For the text-containing cell, return its midpoint in (X, Y) coordinate format. 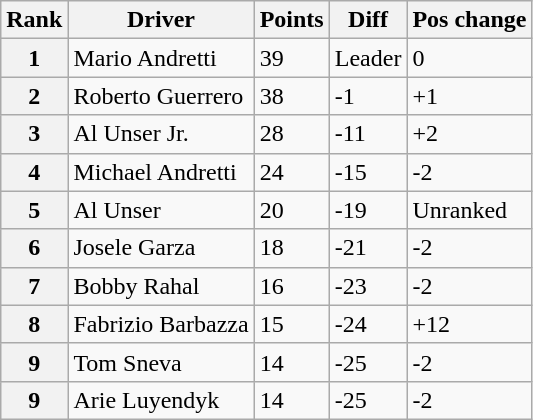
2 (34, 96)
-15 (368, 172)
18 (292, 248)
-23 (368, 286)
+2 (470, 134)
Tom Sneva (161, 362)
20 (292, 210)
Points (292, 20)
Pos change (470, 20)
Fabrizio Barbazza (161, 324)
6 (34, 248)
Al Unser (161, 210)
Josele Garza (161, 248)
-24 (368, 324)
16 (292, 286)
7 (34, 286)
24 (292, 172)
Leader (368, 58)
Mario Andretti (161, 58)
-19 (368, 210)
Michael Andretti (161, 172)
38 (292, 96)
4 (34, 172)
+12 (470, 324)
1 (34, 58)
Rank (34, 20)
0 (470, 58)
+1 (470, 96)
-1 (368, 96)
Bobby Rahal (161, 286)
Unranked (470, 210)
5 (34, 210)
28 (292, 134)
Al Unser Jr. (161, 134)
15 (292, 324)
Diff (368, 20)
-21 (368, 248)
-11 (368, 134)
Arie Luyendyk (161, 400)
Driver (161, 20)
8 (34, 324)
Roberto Guerrero (161, 96)
39 (292, 58)
3 (34, 134)
